Provide the (x, y) coordinate of the cell's center where the given text is located.  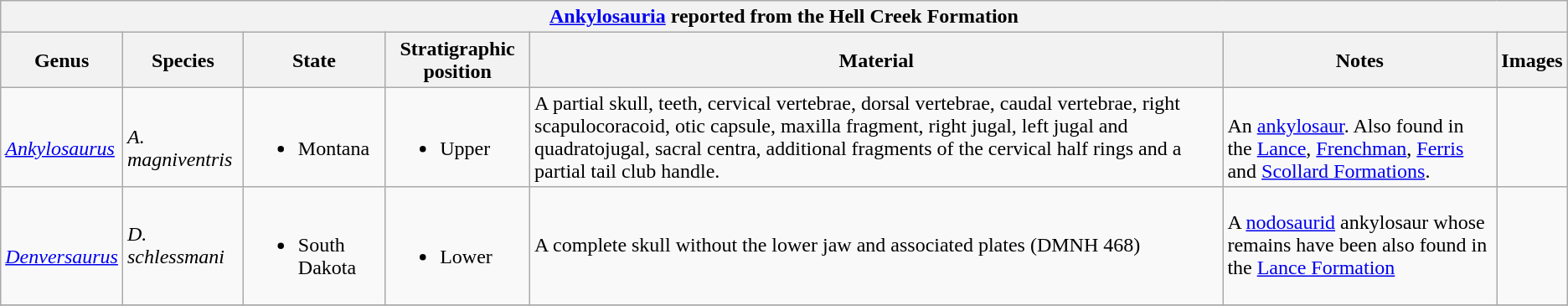
Upper (457, 137)
A. magniventris (183, 137)
Ankylosauria reported from the Hell Creek Formation (784, 17)
Lower (457, 246)
Ankylosaurus (62, 137)
Genus (62, 60)
Stratigraphic position (457, 60)
A nodosaurid ankylosaur whose remains have been also found in the Lance Formation (1360, 246)
An ankylosaur. Also found in the Lance, Frenchman, Ferris and Scollard Formations. (1360, 137)
South Dakota (313, 246)
Denversaurus (62, 246)
D. schlessmani (183, 246)
Notes (1360, 60)
Montana (313, 137)
Material (876, 60)
Species (183, 60)
A complete skull without the lower jaw and associated plates (DMNH 468) (876, 246)
State (313, 60)
Images (1532, 60)
